Output the (X, Y) coordinate of the center of the cell containing the given text.  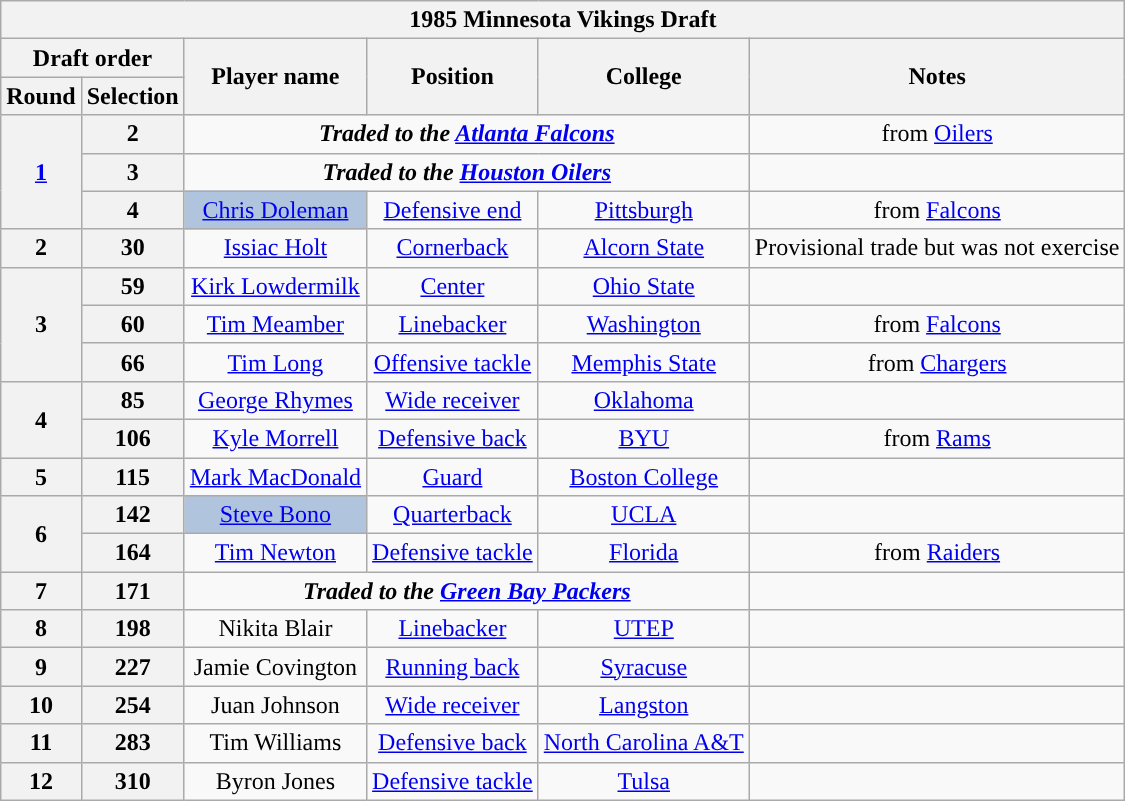
Draft order (92, 58)
Chris Doleman (275, 210)
Jamie Covington (275, 667)
106 (132, 438)
College (644, 77)
310 (132, 781)
North Carolina A&T (644, 743)
Byron Jones (275, 781)
8 (41, 629)
60 (132, 324)
Ohio State (644, 286)
Langston (644, 705)
BYU (644, 438)
66 (132, 362)
from Raiders (937, 553)
Kirk Lowdermilk (275, 286)
Position (453, 77)
Pittsburgh (644, 210)
5 (41, 477)
Nikita Blair (275, 629)
Washington (644, 324)
Offensive tackle (453, 362)
Tulsa (644, 781)
Tim Newton (275, 553)
Florida (644, 553)
115 (132, 477)
Kyle Morrell (275, 438)
Round (41, 96)
Mark MacDonald (275, 477)
Traded to the Atlanta Falcons (466, 134)
UTEP (644, 629)
Memphis State (644, 362)
UCLA (644, 515)
Player name (275, 77)
Tim Meamber (275, 324)
6 (41, 534)
1 (41, 172)
Center (453, 286)
164 (132, 553)
30 (132, 248)
Traded to the Green Bay Packers (466, 591)
Boston College (644, 477)
198 (132, 629)
10 (41, 705)
Oklahoma (644, 400)
Tim Long (275, 362)
59 (132, 286)
Traded to the Houston Oilers (466, 172)
9 (41, 667)
Cornerback (453, 248)
11 (41, 743)
from Rams (937, 438)
Provisional trade but was not exercise (937, 248)
George Rhymes (275, 400)
Defensive end (453, 210)
Juan Johnson (275, 705)
171 (132, 591)
283 (132, 743)
1985 Minnesota Vikings Draft (563, 20)
254 (132, 705)
12 (41, 781)
142 (132, 515)
from Oilers (937, 134)
Selection (132, 96)
Alcorn State (644, 248)
Issiac Holt (275, 248)
85 (132, 400)
7 (41, 591)
Notes (937, 77)
Tim Williams (275, 743)
Running back (453, 667)
Guard (453, 477)
from Chargers (937, 362)
Syracuse (644, 667)
Steve Bono (275, 515)
Quarterback (453, 515)
227 (132, 667)
